Scan for the cell matching the given text and deliver its [X, Y] coordinate at center. 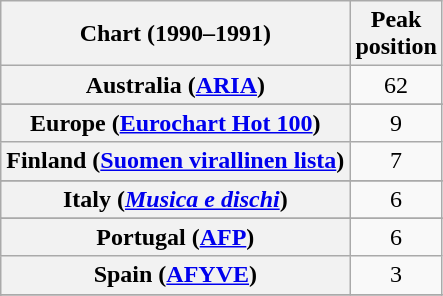
Portugal (AFP) [176, 237]
9 [396, 123]
Spain (AFYVE) [176, 275]
Chart (1990–1991) [176, 34]
Finland (Suomen virallinen lista) [176, 161]
Peakposition [396, 34]
3 [396, 275]
Italy (Musica e dischi) [176, 199]
Australia (ARIA) [176, 85]
Europe (Eurochart Hot 100) [176, 123]
62 [396, 85]
7 [396, 161]
